Return the [X, Y] coordinate for the center point of the cell that contains the specified text.  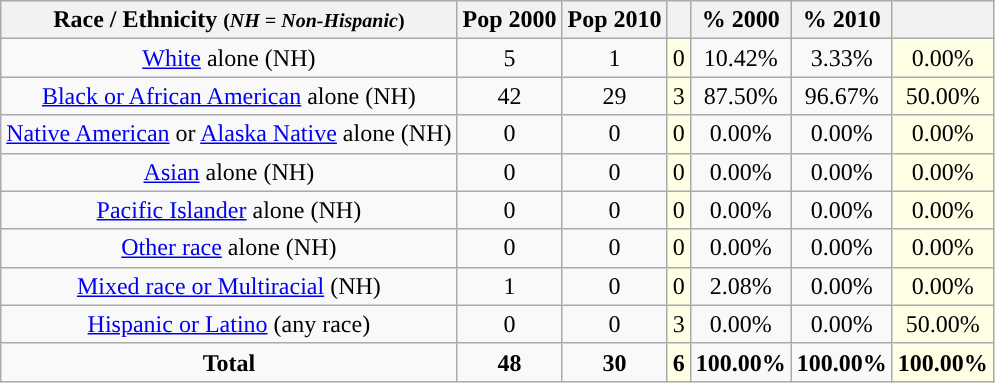
87.50% [740, 96]
29 [614, 96]
% 2000 [740, 20]
Race / Ethnicity (NH = Non-Hispanic) [229, 20]
Total [229, 362]
5 [510, 58]
42 [510, 96]
Pacific Islander alone (NH) [229, 210]
96.67% [842, 96]
Mixed race or Multiracial (NH) [229, 286]
Native American or Alaska Native alone (NH) [229, 134]
2.08% [740, 286]
White alone (NH) [229, 58]
Other race alone (NH) [229, 248]
Pop 2010 [614, 20]
Pop 2000 [510, 20]
Black or African American alone (NH) [229, 96]
Hispanic or Latino (any race) [229, 324]
6 [678, 362]
30 [614, 362]
3.33% [842, 58]
48 [510, 362]
Asian alone (NH) [229, 172]
10.42% [740, 58]
% 2010 [842, 20]
